Detect which cell encompasses the target text, then output its (x, y) center coordinate. 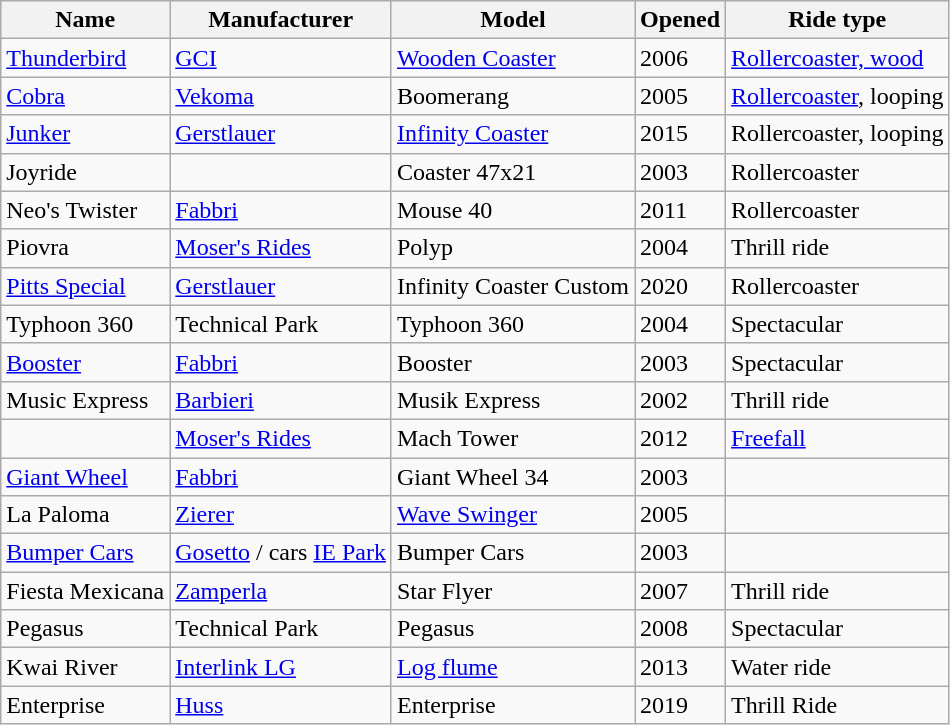
Piovra (86, 248)
Interlink LG (281, 667)
Giant Wheel 34 (512, 477)
Freefall (838, 438)
Rollercoaster, wood (838, 58)
2015 (680, 134)
2011 (680, 210)
Neo's Twister (86, 210)
2006 (680, 58)
Vekoma (281, 96)
Kwai River (86, 667)
Huss (281, 705)
Zamperla (281, 591)
Mouse 40 (512, 210)
Infinity Coaster Custom (512, 286)
Water ride (838, 667)
Ride type (838, 20)
Thrill Ride (838, 705)
2012 (680, 438)
Junker (86, 134)
Zierer (281, 515)
Barbieri (281, 400)
Cobra (86, 96)
2013 (680, 667)
Mach Tower (512, 438)
Name (86, 20)
2019 (680, 705)
Polyp (512, 248)
Thunderbird (86, 58)
Musik Express (512, 400)
Wooden Coaster (512, 58)
2007 (680, 591)
Coaster 47x21 (512, 172)
Joyride (86, 172)
2008 (680, 629)
Infinity Coaster (512, 134)
Gosetto / cars IE Park (281, 553)
GCI (281, 58)
Music Express (86, 400)
2020 (680, 286)
Log flume (512, 667)
Boomerang (512, 96)
Fiesta Mexicana (86, 591)
2002 (680, 400)
Opened (680, 20)
La Paloma (86, 515)
Star Flyer (512, 591)
Giant Wheel (86, 477)
Wave Swinger (512, 515)
Pitts Special (86, 286)
Model (512, 20)
Manufacturer (281, 20)
